Find where the given text appears and provide that cell's center as (X, Y) coordinate. 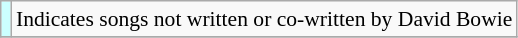
Indicates songs not written or co-written by David Bowie (264, 19)
